Detect which cell encompasses the target text, then output its (x, y) center coordinate. 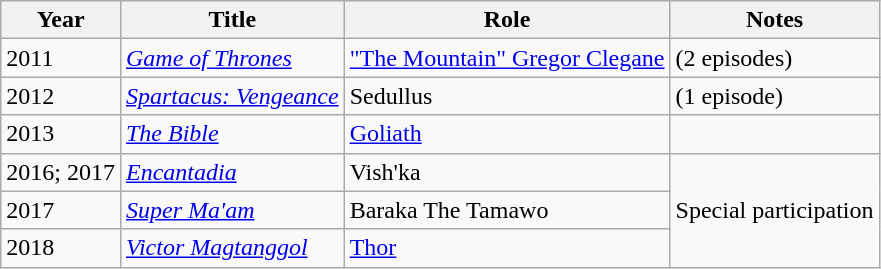
Title (232, 20)
Role (507, 20)
Thor (507, 248)
Spartacus: Vengeance (232, 96)
2011 (61, 58)
The Bible (232, 134)
(2 episodes) (774, 58)
Super Ma'am (232, 210)
Year (61, 20)
2012 (61, 96)
Vish'ka (507, 172)
Baraka The Tamawo (507, 210)
2016; 2017 (61, 172)
Game of Thrones (232, 58)
2018 (61, 248)
Special participation (774, 210)
Encantadia (232, 172)
"The Mountain" Gregor Clegane (507, 58)
Goliath (507, 134)
Sedullus (507, 96)
2013 (61, 134)
Notes (774, 20)
(1 episode) (774, 96)
2017 (61, 210)
Victor Magtanggol (232, 248)
